Extract the (X, Y) coordinate from the center of the cell holding the provided text.  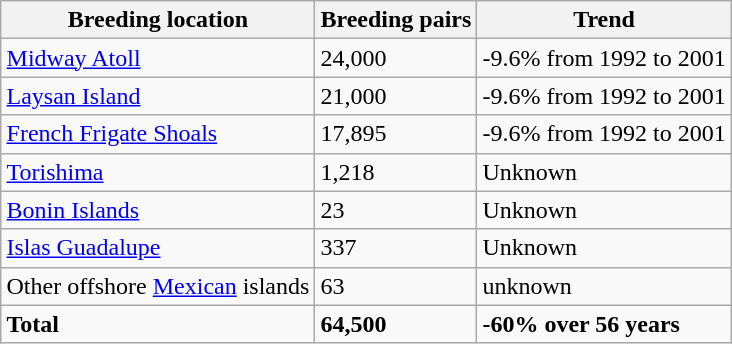
Other offshore Mexican islands (158, 286)
1,218 (396, 172)
-60% over 56 years (604, 324)
French Frigate Shoals (158, 134)
24,000 (396, 58)
Breeding location (158, 20)
Midway Atoll (158, 58)
unknown (604, 286)
17,895 (396, 134)
23 (396, 210)
Breeding pairs (396, 20)
Total (158, 324)
Torishima (158, 172)
64,500 (396, 324)
Islas Guadalupe (158, 248)
Bonin Islands (158, 210)
337 (396, 248)
63 (396, 286)
Trend (604, 20)
21,000 (396, 96)
Laysan Island (158, 96)
